Determine the (x, y) coordinate at the center of the cell enclosing the given text.  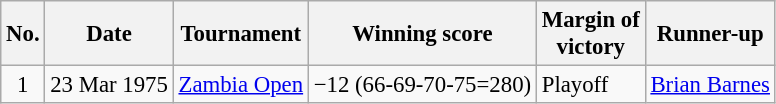
23 Mar 1975 (109, 85)
Margin ofvictory (590, 34)
Zambia Open (240, 85)
Winning score (422, 34)
Date (109, 34)
Tournament (240, 34)
1 (23, 85)
Brian Barnes (710, 85)
No. (23, 34)
−12 (66-69-70-75=280) (422, 85)
Playoff (590, 85)
Runner-up (710, 34)
